Provide the (X, Y) coordinate of the cell's center where the given text is located.  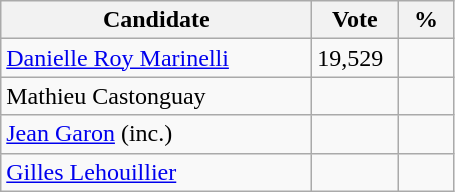
19,529 (355, 58)
Candidate (156, 20)
Mathieu Castonguay (156, 96)
Vote (355, 20)
Danielle Roy Marinelli (156, 58)
Gilles Lehouillier (156, 172)
Jean Garon (inc.) (156, 134)
% (426, 20)
